Extract the [x, y] coordinate from the center of the cell holding the provided text.  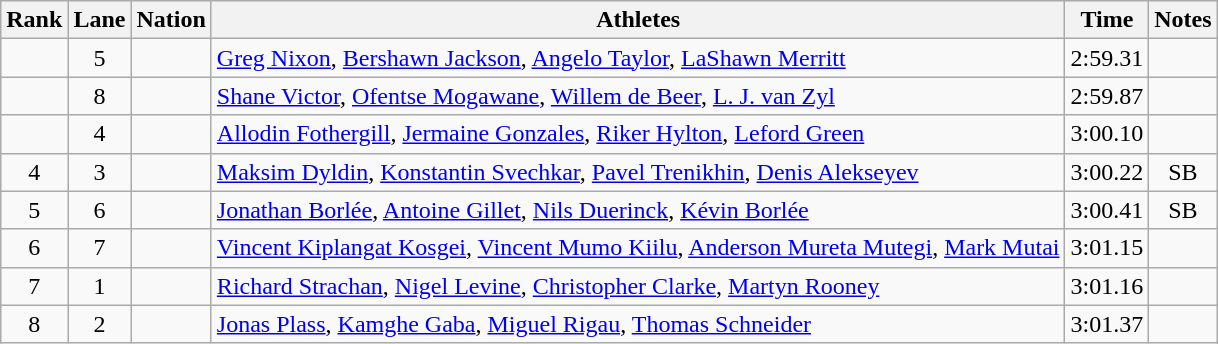
Nation [171, 20]
2:59.87 [1107, 96]
1 [100, 286]
Vincent Kiplangat Kosgei, Vincent Mumo Kiilu, Anderson Mureta Mutegi, Mark Mutai [638, 248]
Jonathan Borlée, Antoine Gillet, Nils Duerinck, Kévin Borlée [638, 210]
2:59.31 [1107, 58]
3:00.41 [1107, 210]
3 [100, 172]
Notes [1183, 20]
3:01.37 [1107, 324]
Shane Victor, Ofentse Mogawane, Willem de Beer, L. J. van Zyl [638, 96]
Jonas Plass, Kamghe Gaba, Miguel Rigau, Thomas Schneider [638, 324]
3:01.15 [1107, 248]
2 [100, 324]
Time [1107, 20]
Greg Nixon, Bershawn Jackson, Angelo Taylor, LaShawn Merritt [638, 58]
3:01.16 [1107, 286]
3:00.10 [1107, 134]
Richard Strachan, Nigel Levine, Christopher Clarke, Martyn Rooney [638, 286]
Rank [34, 20]
Athletes [638, 20]
3:00.22 [1107, 172]
Allodin Fothergill, Jermaine Gonzales, Riker Hylton, Leford Green [638, 134]
Maksim Dyldin, Konstantin Svechkar, Pavel Trenikhin, Denis Alekseyev [638, 172]
Lane [100, 20]
